Identify which cell holds the provided text, then report its [x, y] central coordinate. 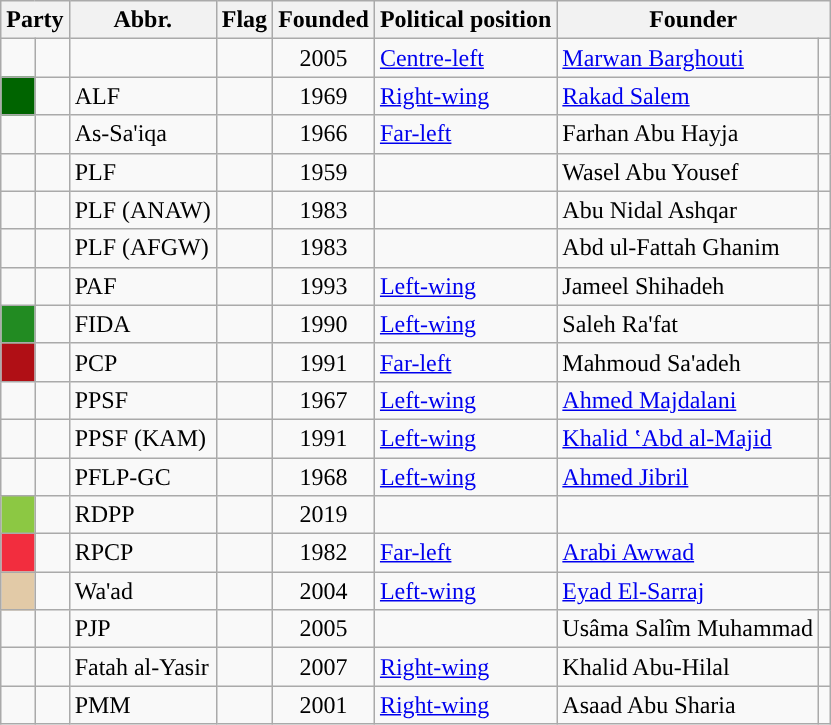
PPSF (KAM) [142, 438]
1968 [324, 477]
Founded [324, 20]
1982 [324, 553]
1993 [324, 286]
Khalid Abu-Hilal [688, 667]
Abbr. [142, 20]
PLF (ANAW) [142, 210]
PLF [142, 172]
Usâma Salîm Muhammad [688, 629]
PJP [142, 629]
2001 [324, 705]
Fatah al-Yasir [142, 667]
PMM [142, 705]
As-Sa'iqa [142, 134]
Jameel Shihadeh [688, 286]
Political position [465, 20]
Rakad Salem [688, 96]
Arabi Awwad [688, 553]
PCP [142, 362]
Abu Nidal Ashqar [688, 210]
Eyad El-Sarraj [688, 591]
Wasel Abu Yousef [688, 172]
2007 [324, 667]
2019 [324, 515]
PAF [142, 286]
1967 [324, 400]
Flag [244, 20]
Mahmoud Sa'adeh [688, 362]
PFLP-GC [142, 477]
Khalid ʽAbd al-Majid [688, 438]
Abd ul-Fattah Ghanim [688, 248]
ALF [142, 96]
Saleh Ra'fat [688, 324]
FIDA [142, 324]
Party [35, 20]
Farhan Abu Hayja [688, 134]
1990 [324, 324]
1959 [324, 172]
Asaad Abu Sharia [688, 705]
2004 [324, 591]
Ahmed Jibril [688, 477]
Founder [694, 20]
Centre-left [465, 58]
Wa'ad [142, 591]
PLF (AFGW) [142, 248]
RDPP [142, 515]
RPCP [142, 553]
Ahmed Majdalani [688, 400]
PPSF [142, 400]
1969 [324, 96]
Marwan Barghouti [688, 58]
1966 [324, 134]
